Search for the cell housing the specified text and yield its [X, Y] center coordinate. 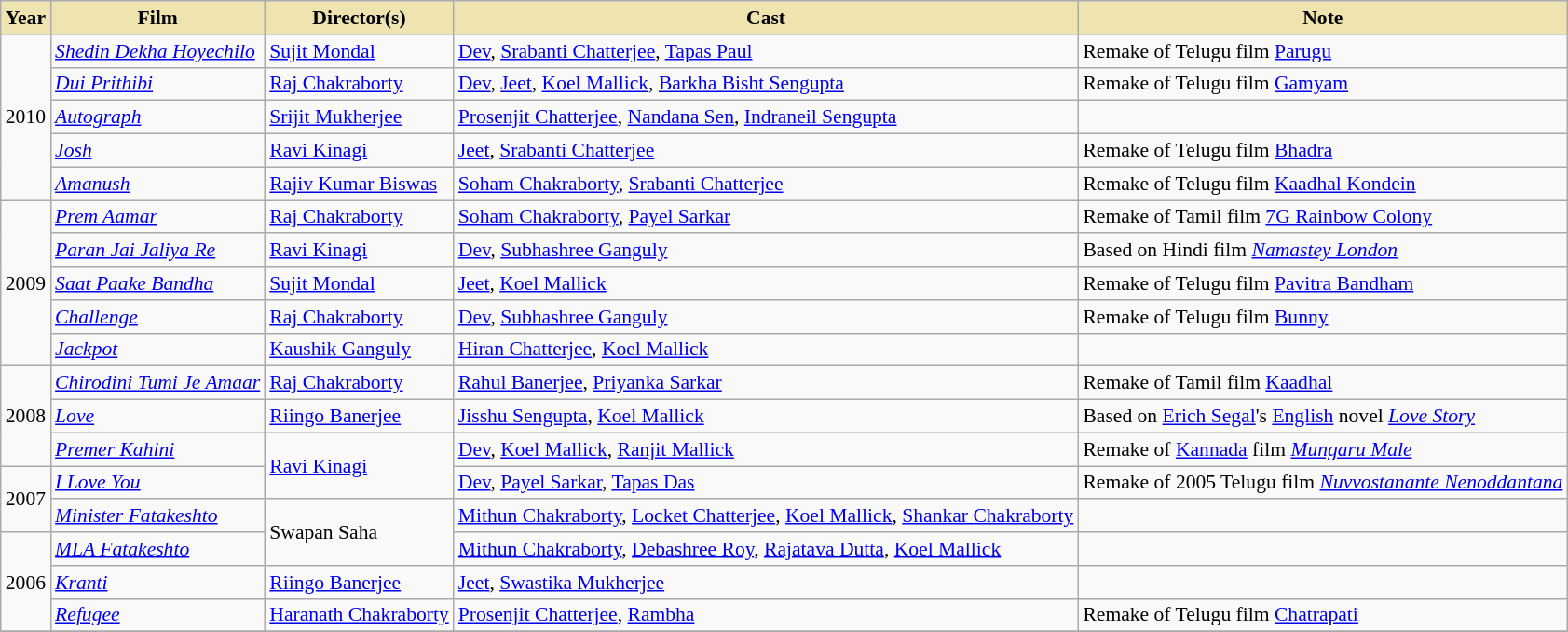
Based on Erich Segal's English novel Love Story [1323, 417]
Rahul Banerjee, Priyanka Sarkar [766, 383]
Kaushik Ganguly [360, 350]
Premer Kahini [157, 449]
Prem Aamar [157, 217]
Srijit Mukherjee [360, 117]
Autograph [157, 117]
Saat Paake Bandha [157, 283]
Soham Chakraborty, Srabanti Chatterjee [766, 184]
Swapan Saha [360, 533]
Remake of Telugu film Kaadhal Kondein [1323, 184]
Director(s) [360, 18]
Mithun Chakraborty, Debashree Roy, Rajatava Dutta, Koel Mallick [766, 549]
Prosenjit Chatterjee, Nandana Sen, Indraneil Sengupta [766, 117]
Challenge [157, 317]
Hiran Chatterjee, Koel Mallick [766, 350]
Prosenjit Chatterjee, Rambha [766, 615]
I Love You [157, 483]
Remake of Tamil film 7G Rainbow Colony [1323, 217]
Jisshu Sengupta, Koel Mallick [766, 417]
Amanush [157, 184]
Remake of Telugu film Parugu [1323, 51]
Dev, Koel Mallick, Ranjit Mallick [766, 449]
Remake of Telugu film Chatrapati [1323, 615]
Refugee [157, 615]
Remake of Telugu film Bunny [1323, 317]
2008 [26, 416]
Mithun Chakraborty, Locket Chatterjee, Koel Mallick, Shankar Chakraborty [766, 516]
Jeet, Koel Mallick [766, 283]
Cast [766, 18]
MLA Fatakeshto [157, 549]
Dev, Srabanti Chatterjee, Tapas Paul [766, 51]
Film [157, 18]
Remake of Telugu film Pavitra Bandham [1323, 283]
Kranti [157, 583]
Note [1323, 18]
Shedin Dekha Hoyechilo [157, 51]
Josh [157, 151]
Jeet, Swastika Mukherjee [766, 583]
Year [26, 18]
Remake of Tamil film Kaadhal [1323, 383]
2007 [26, 500]
Love [157, 417]
Dui Prithibi [157, 84]
Chirodini Tumi Je Amaar [157, 383]
Minister Fatakeshto [157, 516]
Haranath Chakraborty [360, 615]
Paran Jai Jaliya Re [157, 251]
Remake of Telugu film Bhadra [1323, 151]
2009 [26, 283]
Jackpot [157, 350]
Dev, Payel Sarkar, Tapas Das [766, 483]
Rajiv Kumar Biswas [360, 184]
Based on Hindi film Namastey London [1323, 251]
2006 [26, 582]
Remake of 2005 Telugu film Nuvvostanante Nenoddantana [1323, 483]
2010 [26, 117]
Soham Chakraborty, Payel Sarkar [766, 217]
Remake of Telugu film Gamyam [1323, 84]
Remake of Kannada film Mungaru Male [1323, 449]
Jeet, Srabanti Chatterjee [766, 151]
Dev, Jeet, Koel Mallick, Barkha Bisht Sengupta [766, 84]
